Locate the cell with the specified text and output its [x, y] center coordinate. 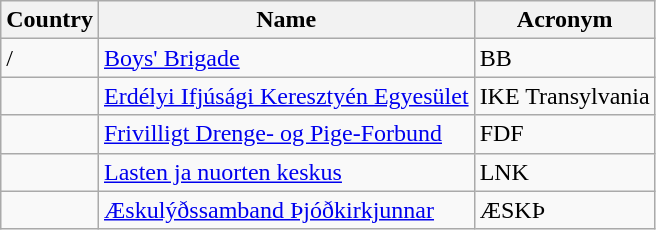
ÆSKÞ [564, 210]
LNK [564, 172]
Frivilligt Drenge- og Pige-Forbund [286, 134]
FDF [564, 134]
Lasten ja nuorten keskus [286, 172]
Æskulýðssamband Þjóðkirkjunnar [286, 210]
Country [50, 20]
/ [50, 58]
BB [564, 58]
Acronym [564, 20]
Erdélyi Ifjúsági Keresztyén Egyesület [286, 96]
IKE Transylvania [564, 96]
Name [286, 20]
Boys' Brigade [286, 58]
